Output the (x, y) coordinate of the center of the cell containing the given text.  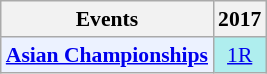
Events (107, 19)
2017 (240, 19)
Asian Championships (107, 55)
1R (240, 55)
